Output the [x, y] coordinate of the center of the cell containing the given text.  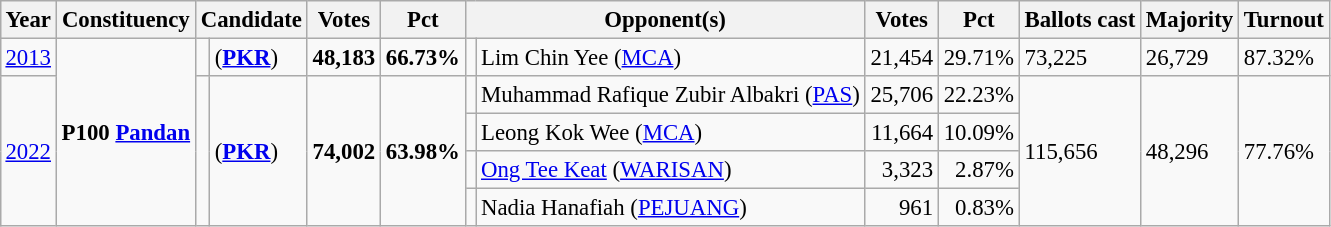
2013 [28, 57]
2022 [28, 151]
Lim Chin Yee (MCA) [670, 57]
Muhammad Rafique Zubir Albakri (PAS) [670, 95]
48,183 [344, 57]
961 [902, 208]
21,454 [902, 57]
87.32% [1284, 57]
77.76% [1284, 151]
66.73% [424, 57]
25,706 [902, 95]
P100 Pandan [126, 132]
115,656 [1080, 151]
Opponent(s) [665, 20]
11,664 [902, 133]
Turnout [1284, 20]
3,323 [902, 170]
63.98% [424, 151]
2.87% [978, 170]
73,225 [1080, 57]
0.83% [978, 208]
Year [28, 20]
48,296 [1190, 151]
Majority [1190, 20]
Nadia Hanafiah (PEJUANG) [670, 208]
29.71% [978, 57]
74,002 [344, 151]
Ong Tee Keat (WARISAN) [670, 170]
22.23% [978, 95]
Leong Kok Wee (MCA) [670, 133]
10.09% [978, 133]
Ballots cast [1080, 20]
Constituency [126, 20]
26,729 [1190, 57]
Candidate [251, 20]
